Output the (x, y) coordinate of the center of the cell containing the given text.  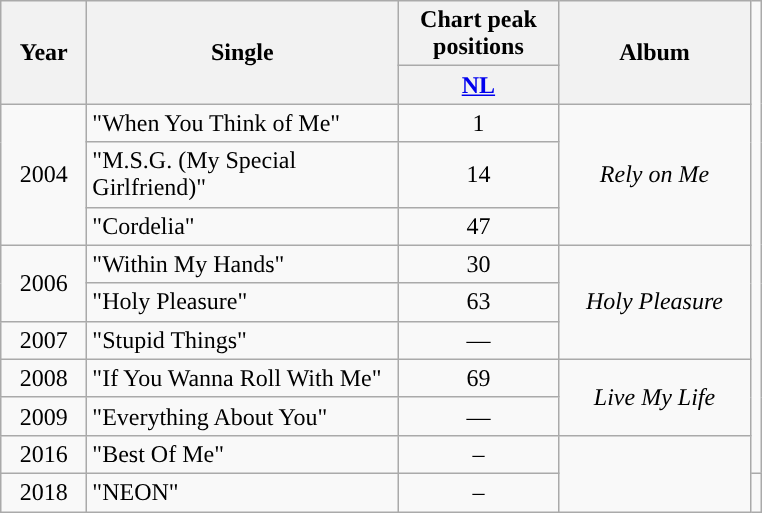
2009 (44, 416)
Holy Pleasure (654, 302)
NL (478, 85)
"Cordelia" (242, 226)
"Everything About You" (242, 416)
Year (44, 52)
47 (478, 226)
30 (478, 264)
69 (478, 378)
1 (478, 123)
"If You Wanna Roll With Me" (242, 378)
Chart peak positions (478, 34)
2007 (44, 340)
14 (478, 174)
2018 (44, 492)
"Best Of Me" (242, 454)
2006 (44, 283)
63 (478, 302)
"When You Think of Me" (242, 123)
"Within My Hands" (242, 264)
"M.S.G. (My Special Girlfriend)" (242, 174)
Album (654, 52)
2004 (44, 174)
Rely on Me (654, 174)
Live My Life (654, 397)
"Stupid Things" (242, 340)
"Holy Pleasure" (242, 302)
2008 (44, 378)
2016 (44, 454)
Single (242, 52)
"NEON" (242, 492)
